Pinpoint the cell where the given text exists, returning its [X, Y] midpoint coordinate. 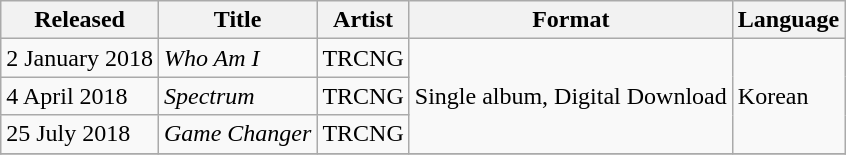
Single album, Digital Download [570, 96]
Spectrum [237, 96]
Released [80, 20]
Game Changer [237, 134]
2 January 2018 [80, 58]
Format [570, 20]
25 July 2018 [80, 134]
Korean [788, 96]
Title [237, 20]
4 April 2018 [80, 96]
Who Am I [237, 58]
Language [788, 20]
Artist [363, 20]
